Locate the cell with the specified text and output its [X, Y] center coordinate. 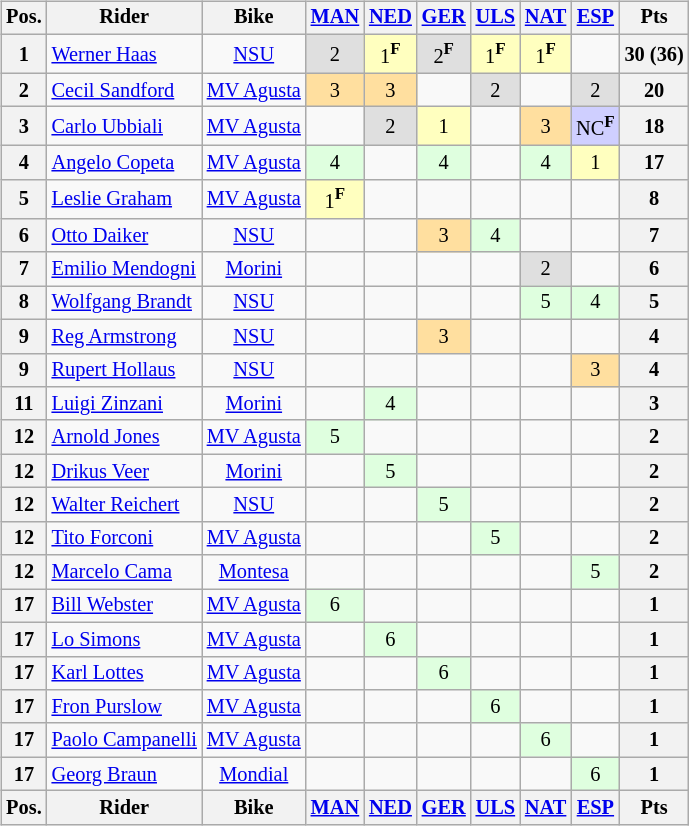
Fron Purslow [124, 707]
Tito Forconi [124, 538]
Marcelo Cama [124, 572]
Paolo Campanelli [124, 740]
Angelo Copeta [124, 163]
20 [654, 90]
Drikus Veer [124, 471]
NCF [595, 126]
Leslie Graham [124, 200]
Mondial [254, 774]
Rupert Hollaus [124, 370]
Werner Haas [124, 54]
Bill Webster [124, 606]
Wolfgang Brandt [124, 303]
Georg Braun [124, 774]
11 [24, 404]
Cecil Sandford [124, 90]
2F [444, 54]
30 (36) [654, 54]
Lo Simons [124, 639]
Karl Lottes [124, 673]
Arnold Jones [124, 437]
Emilio Mendogni [124, 269]
Montesa [254, 572]
18 [654, 126]
Luigi Zinzani [124, 404]
Reg Armstrong [124, 336]
Otto Daiker [124, 235]
Walter Reichert [124, 505]
Carlo Ubbiali [124, 126]
